Provide the [X, Y] coordinate of the cell's center where the given text is located.  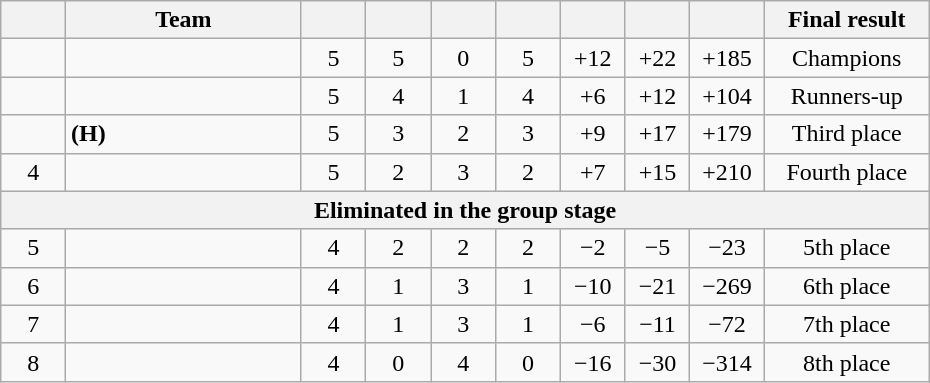
8th place [846, 362]
−23 [727, 248]
+22 [658, 58]
+104 [727, 96]
Final result [846, 20]
+15 [658, 172]
5th place [846, 248]
−2 [592, 248]
Fourth place [846, 172]
6th place [846, 286]
7 [34, 324]
+185 [727, 58]
−314 [727, 362]
−30 [658, 362]
+6 [592, 96]
+210 [727, 172]
−6 [592, 324]
−11 [658, 324]
Team [184, 20]
Champions [846, 58]
+17 [658, 134]
Eliminated in the group stage [465, 210]
+179 [727, 134]
−269 [727, 286]
−21 [658, 286]
−5 [658, 248]
−16 [592, 362]
7th place [846, 324]
(H) [184, 134]
Runners-up [846, 96]
8 [34, 362]
6 [34, 286]
−72 [727, 324]
−10 [592, 286]
+7 [592, 172]
+9 [592, 134]
Third place [846, 134]
